Search for the cell housing the specified text and yield its (x, y) center coordinate. 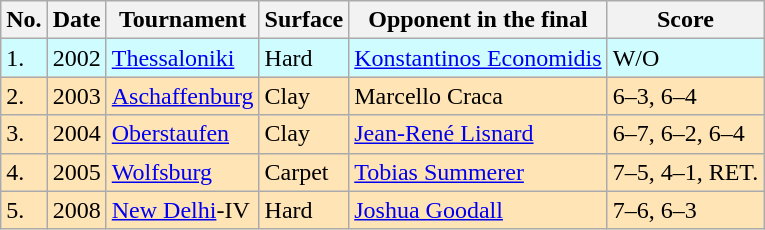
3. (24, 134)
No. (24, 20)
Thessaloniki (182, 58)
Surface (304, 20)
2. (24, 96)
2005 (76, 172)
7–5, 4–1, RET. (686, 172)
Tobias Summerer (478, 172)
4. (24, 172)
2002 (76, 58)
Joshua Goodall (478, 210)
Oberstaufen (182, 134)
2003 (76, 96)
W/O (686, 58)
7–6, 6–3 (686, 210)
Tournament (182, 20)
6–7, 6–2, 6–4 (686, 134)
Opponent in the final (478, 20)
2004 (76, 134)
1. (24, 58)
Jean-René Lisnard (478, 134)
New Delhi-IV (182, 210)
5. (24, 210)
Aschaffenburg (182, 96)
Date (76, 20)
Konstantinos Economidis (478, 58)
Carpet (304, 172)
Score (686, 20)
2008 (76, 210)
Wolfsburg (182, 172)
6–3, 6–4 (686, 96)
Marcello Craca (478, 96)
